Extract the (x, y) coordinate from the center of the cell holding the provided text.  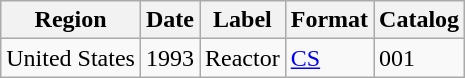
001 (420, 58)
Reactor (243, 58)
Catalog (420, 20)
Region (71, 20)
Format (329, 20)
CS (329, 58)
Date (170, 20)
United States (71, 58)
1993 (170, 58)
Label (243, 20)
